Find where the given text appears and provide that cell's center as [x, y] coordinate. 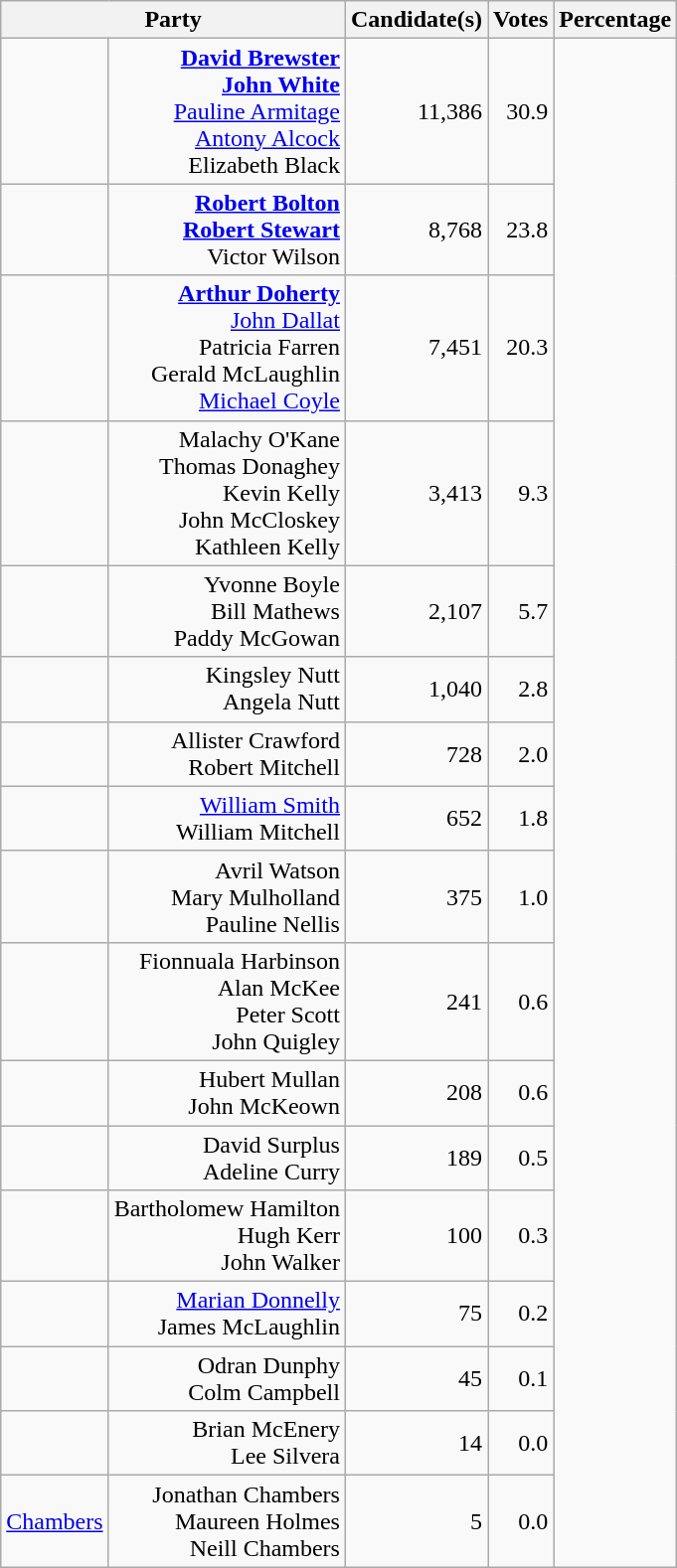
David BrewsterJohn WhitePauline ArmitageAntony AlcockElizabeth Black [227, 111]
2.0 [521, 753]
Votes [521, 20]
2,107 [416, 611]
3,413 [416, 493]
Odran DunphyColm Campbell [227, 1379]
Party [173, 20]
45 [416, 1379]
75 [416, 1314]
189 [416, 1157]
Chambers [55, 1521]
1.8 [521, 819]
Kingsley NuttAngela Nutt [227, 690]
5.7 [521, 611]
0.5 [521, 1157]
0.3 [521, 1236]
0.2 [521, 1314]
1,040 [416, 690]
728 [416, 753]
Arthur DohertyJohn DallatPatricia FarrenGerald McLaughlinMichael Coyle [227, 348]
Percentage [615, 20]
Candidate(s) [416, 20]
0.1 [521, 1379]
Allister CrawfordRobert Mitchell [227, 753]
Marian DonnellyJames McLaughlin [227, 1314]
5 [416, 1521]
1.0 [521, 896]
Brian McEneryLee Silvera [227, 1443]
David SurplusAdeline Curry [227, 1157]
11,386 [416, 111]
Avril WatsonMary MulhollandPauline Nellis [227, 896]
William SmithWilliam Mitchell [227, 819]
9.3 [521, 493]
14 [416, 1443]
20.3 [521, 348]
375 [416, 896]
23.8 [521, 230]
Hubert MullanJohn McKeown [227, 1093]
Jonathan ChambersMaureen HolmesNeill Chambers [227, 1521]
Fionnuala HarbinsonAlan McKeePeter ScottJohn Quigley [227, 1002]
2.8 [521, 690]
Bartholomew HamiltonHugh KerrJohn Walker [227, 1236]
100 [416, 1236]
241 [416, 1002]
Malachy O'KaneThomas DonagheyKevin KellyJohn McCloskeyKathleen Kelly [227, 493]
Yvonne BoyleBill MathewsPaddy McGowan [227, 611]
208 [416, 1093]
Robert BoltonRobert StewartVictor Wilson [227, 230]
8,768 [416, 230]
7,451 [416, 348]
652 [416, 819]
30.9 [521, 111]
